Pinpoint the cell where the given text exists, returning its [x, y] midpoint coordinate. 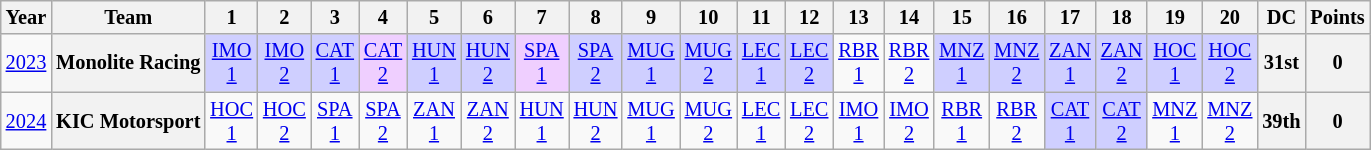
14 [909, 17]
DC [1281, 17]
6 [488, 17]
Team [128, 17]
2023 [26, 63]
16 [1016, 17]
20 [1230, 17]
5 [434, 17]
10 [708, 17]
2 [284, 17]
12 [809, 17]
2024 [26, 121]
9 [650, 17]
Year [26, 17]
18 [1122, 17]
3 [335, 17]
KIC Motorsport [128, 121]
11 [761, 17]
13 [858, 17]
19 [1174, 17]
39th [1281, 121]
15 [962, 17]
7 [542, 17]
1 [232, 17]
Monolite Racing [128, 63]
Points [1338, 17]
17 [1070, 17]
8 [596, 17]
4 [383, 17]
31st [1281, 63]
